Detect which cell encompasses the target text, then output its [X, Y] center coordinate. 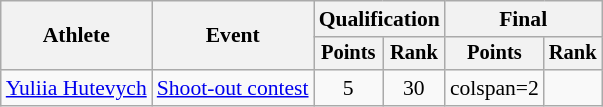
5 [348, 88]
Event [233, 36]
Final [524, 19]
Qualification [380, 19]
colspan=2 [494, 88]
Yuliia Hutevych [76, 88]
Athlete [76, 36]
30 [414, 88]
Shoot-out contest [233, 88]
